Search for the cell housing the specified text and yield its [X, Y] center coordinate. 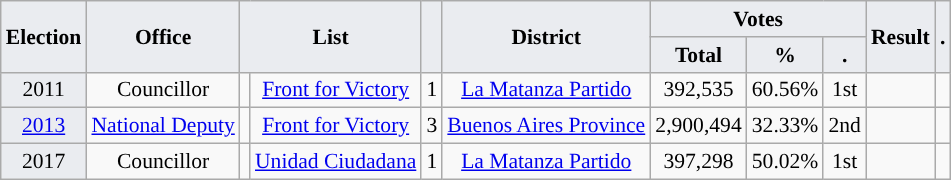
2013 [44, 126]
3 [432, 126]
District [546, 36]
2nd [844, 126]
60.56% [786, 90]
2011 [44, 90]
Unidad Ciudadana [336, 162]
Result [900, 36]
2017 [44, 162]
% [786, 55]
2,900,494 [698, 126]
National Deputy [162, 126]
Office [162, 36]
Total [698, 55]
392,535 [698, 90]
50.02% [786, 162]
Votes [758, 19]
397,298 [698, 162]
Election [44, 36]
Buenos Aires Province [546, 126]
32.33% [786, 126]
List [331, 36]
